Provide the (X, Y) coordinate of the cell's center where the given text is located.  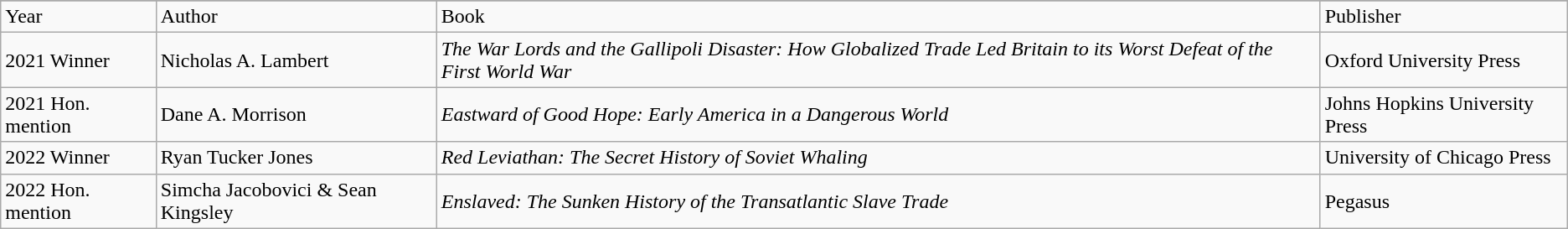
2022 Winner (79, 158)
Oxford University Press (1444, 60)
The War Lords and the Gallipoli Disaster: How Globalized Trade Led Britain to its Worst Defeat of the First World War (878, 60)
Dane A. Morrison (297, 114)
Pegasus (1444, 201)
University of Chicago Press (1444, 158)
Nicholas A. Lambert (297, 60)
Ryan Tucker Jones (297, 158)
Book (878, 17)
2021 Hon. mention (79, 114)
Eastward of Good Hope: Early America in a Dangerous World (878, 114)
Johns Hopkins University Press (1444, 114)
Enslaved: The Sunken History of the Transatlantic Slave Trade (878, 201)
Author (297, 17)
Publisher (1444, 17)
Year (79, 17)
2022 Hon. mention (79, 201)
2021 Winner (79, 60)
Red Leviathan: The Secret History of Soviet Whaling (878, 158)
Simcha Jacobovici & Sean Kingsley (297, 201)
